Scan for the cell matching the given text and deliver its [x, y] coordinate at center. 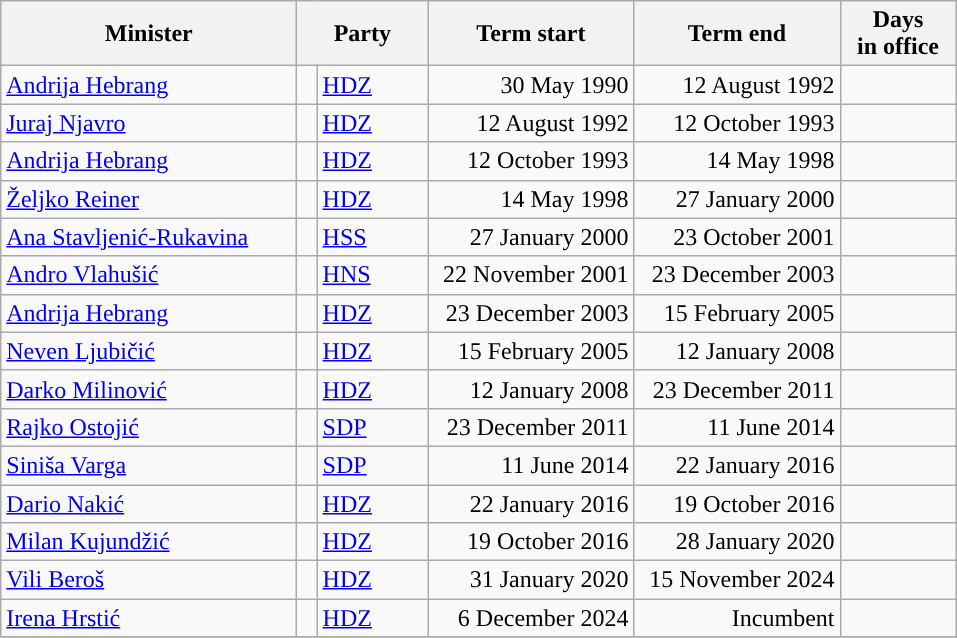
22 November 2001 [531, 275]
Milan Kujundžić [149, 542]
Term start [531, 34]
Irena Hrstić [149, 618]
Dario Nakić [149, 503]
HNS [372, 275]
Darko Milinović [149, 389]
Juraj Njavro [149, 123]
Siniša Varga [149, 465]
HSS [372, 237]
Days in office [898, 34]
Željko Reiner [149, 199]
Incumbent [737, 618]
Ana Stavljenić-Rukavina [149, 237]
Neven Ljubičić [149, 351]
Vili Beroš [149, 580]
Rajko Ostojić [149, 427]
Term end [737, 34]
28 January 2020 [737, 542]
Andro Vlahušić [149, 275]
6 December 2024 [531, 618]
23 October 2001 [737, 237]
Minister [149, 34]
30 May 1990 [531, 85]
31 January 2020 [531, 580]
15 November 2024 [737, 580]
Party [362, 34]
